Extract the [x, y] coordinate from the center of the cell holding the provided text.  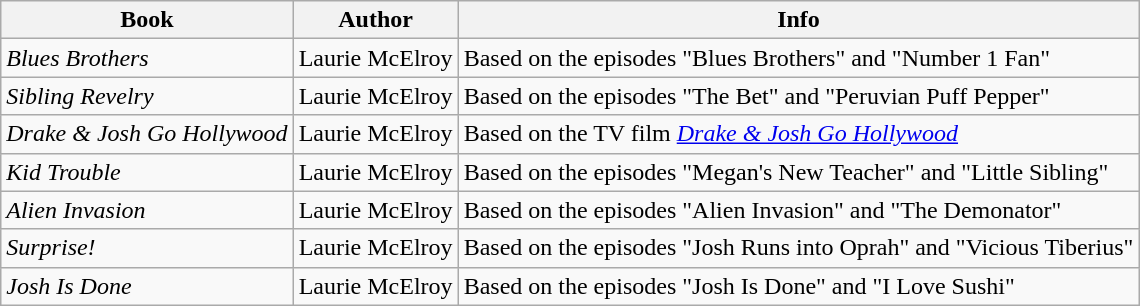
Based on the episodes "Josh Is Done" and "I Love Sushi" [798, 286]
Alien Invasion [147, 210]
Based on the episodes "Blues Brothers" and "Number 1 Fan" [798, 58]
Author [376, 20]
Sibling Revelry [147, 96]
Surprise! [147, 248]
Book [147, 20]
Drake & Josh Go Hollywood [147, 134]
Based on the episodes "The Bet" and "Peruvian Puff Pepper" [798, 96]
Info [798, 20]
Based on the episodes "Josh Runs into Oprah" and "Vicious Tiberius" [798, 248]
Based on the TV film Drake & Josh Go Hollywood [798, 134]
Josh Is Done [147, 286]
Kid Trouble [147, 172]
Based on the episodes "Megan's New Teacher" and "Little Sibling" [798, 172]
Blues Brothers [147, 58]
Based on the episodes "Alien Invasion" and "The Demonator" [798, 210]
